Pinpoint the cell where the given text exists, returning its (x, y) midpoint coordinate. 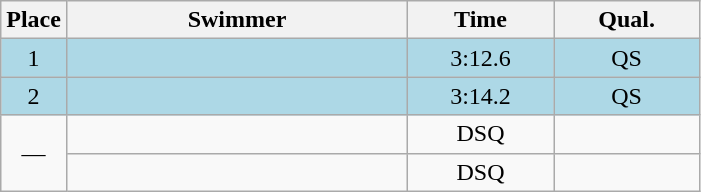
Qual. (627, 20)
3:14.2 (481, 96)
Place (34, 20)
Time (481, 20)
1 (34, 58)
2 (34, 96)
3:12.6 (481, 58)
— (34, 153)
Swimmer (236, 20)
